Identify which cell holds the provided text, then report its (X, Y) central coordinate. 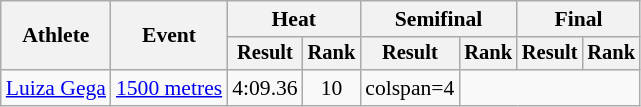
Heat (294, 19)
Athlete (56, 36)
1500 metres (169, 88)
Luiza Gega (56, 88)
colspan=4 (410, 88)
Semifinal (438, 19)
Final (578, 19)
10 (332, 88)
Event (169, 36)
4:09.36 (264, 88)
